Detect which cell encompasses the target text, then output its (x, y) center coordinate. 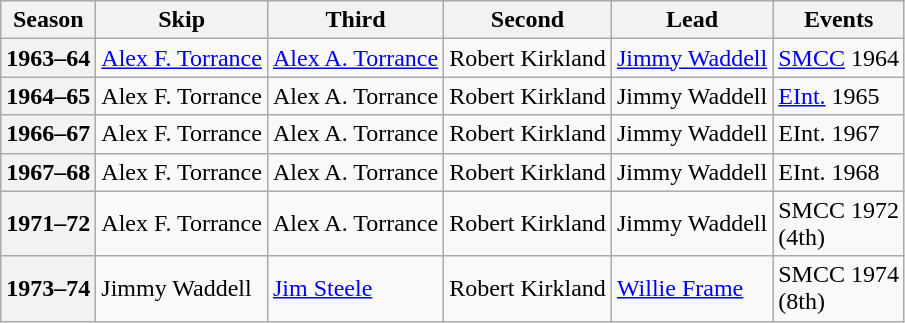
1966–67 (48, 134)
SMCC 1972 (4th) (839, 224)
EInt. 1968 (839, 172)
EInt. 1965 (839, 96)
SMCC 1964 (839, 58)
SMCC 1974 (8th) (839, 288)
Lead (692, 20)
Jim Steele (355, 288)
Skip (182, 20)
1971–72 (48, 224)
Third (355, 20)
Second (528, 20)
Events (839, 20)
Willie Frame (692, 288)
EInt. 1967 (839, 134)
1967–68 (48, 172)
Season (48, 20)
1964–65 (48, 96)
1963–64 (48, 58)
1973–74 (48, 288)
